Identify which cell holds the provided text, then report its [x, y] central coordinate. 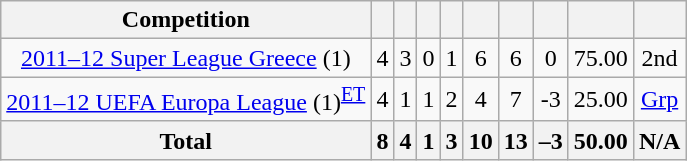
2nd [659, 58]
8 [382, 140]
Competition [186, 20]
50.00 [600, 140]
2011–12 UEFA Europa League (1)ET [186, 100]
7 [516, 100]
2011–12 Super League Greece (1) [186, 58]
Grp [659, 100]
N/A [659, 140]
2 [452, 100]
10 [480, 140]
-3 [550, 100]
13 [516, 140]
–3 [550, 140]
Total [186, 140]
25.00 [600, 100]
75.00 [600, 58]
